Find where the given text appears and provide that cell's center as [X, Y] coordinate. 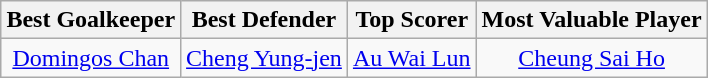
Cheng Yung-jen [264, 58]
Au Wai Lun [412, 58]
Best Defender [264, 20]
Most Valuable Player [592, 20]
Domingos Chan [91, 58]
Cheung Sai Ho [592, 58]
Best Goalkeeper [91, 20]
Top Scorer [412, 20]
